Pinpoint the cell where the given text exists, returning its (X, Y) midpoint coordinate. 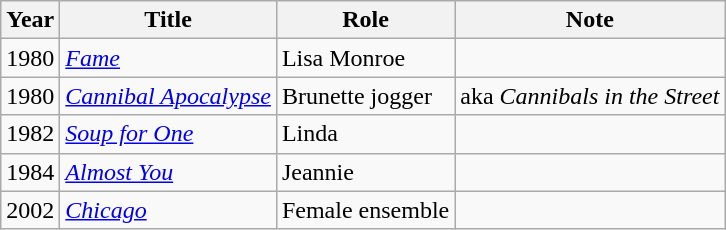
Soup for One (168, 134)
Role (365, 20)
Cannibal Apocalypse (168, 96)
Year (30, 20)
Note (590, 20)
Jeannie (365, 172)
1982 (30, 134)
Almost You (168, 172)
Lisa Monroe (365, 58)
Fame (168, 58)
Title (168, 20)
Brunette jogger (365, 96)
aka Cannibals in the Street (590, 96)
1984 (30, 172)
2002 (30, 210)
Linda (365, 134)
Female ensemble (365, 210)
Chicago (168, 210)
